Pinpoint the cell where the given text exists, returning its (X, Y) midpoint coordinate. 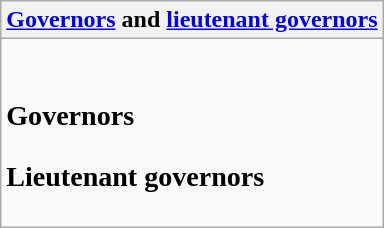
GovernorsLieutenant governors (192, 133)
Governors and lieutenant governors (192, 20)
